Return the [X, Y] coordinate for the center point of the cell that contains the specified text.  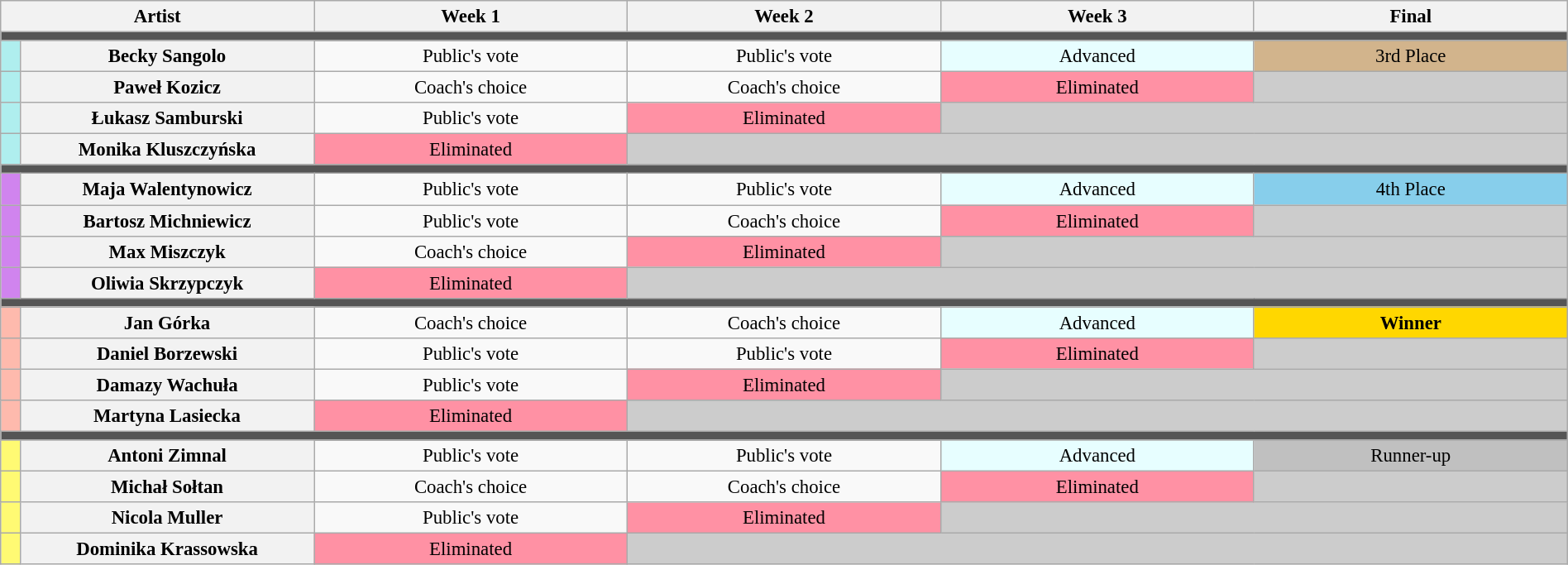
Week 1 [471, 17]
Artist [157, 17]
Runner-up [1411, 456]
Week 3 [1097, 17]
Martyna Lasiecka [167, 416]
Dominika Krassowska [167, 549]
Winner [1411, 323]
Damazy Wachuła [167, 385]
3rd Place [1411, 56]
Nicola Muller [167, 518]
Week 2 [784, 17]
Bartosz Michniewicz [167, 221]
Michał Sołtan [167, 487]
4th Place [1411, 189]
Paweł Kozicz [167, 88]
Oliwia Skrzypczyk [167, 283]
Jan Górka [167, 323]
Max Miszczyk [167, 251]
Becky Sangolo [167, 56]
Final [1411, 17]
Maja Walentynowicz [167, 189]
Daniel Borzewski [167, 354]
Łukasz Samburski [167, 118]
Antoni Zimnal [167, 456]
Monika Kluszczyńska [167, 150]
